Output the (X, Y) coordinate of the center of the cell containing the given text.  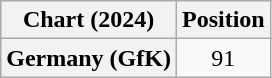
91 (223, 58)
Germany (GfK) (89, 58)
Chart (2024) (89, 20)
Position (223, 20)
